Return the (X, Y) coordinate for the center point of the cell that contains the specified text.  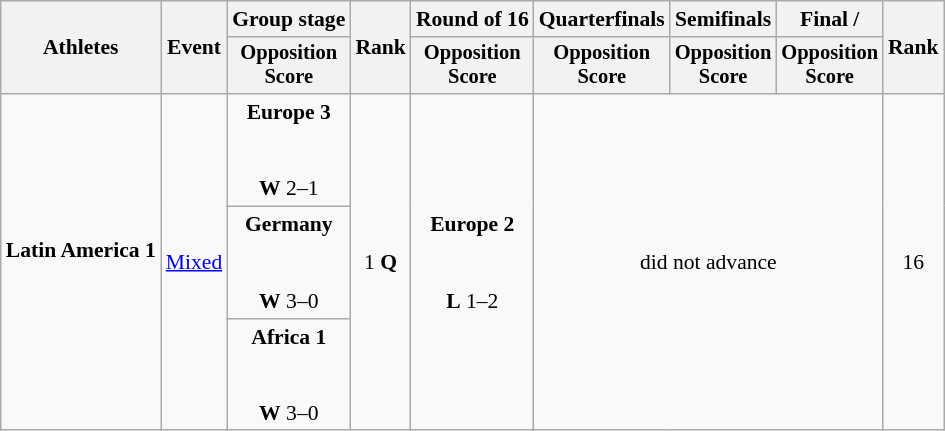
Final / (830, 19)
Group stage (288, 19)
1 Q (380, 262)
Latin America 1 (81, 262)
Round of 16 (472, 19)
Athletes (81, 48)
Mixed (194, 262)
GermanyW 3–0 (288, 263)
did not advance (708, 262)
Europe 2L 1–2 (472, 262)
Africa 1W 3–0 (288, 375)
Europe 3W 2–1 (288, 150)
Event (194, 48)
Quarterfinals (602, 19)
Semifinals (724, 19)
16 (914, 262)
